Return [x, y] of the center of cell containing provided text 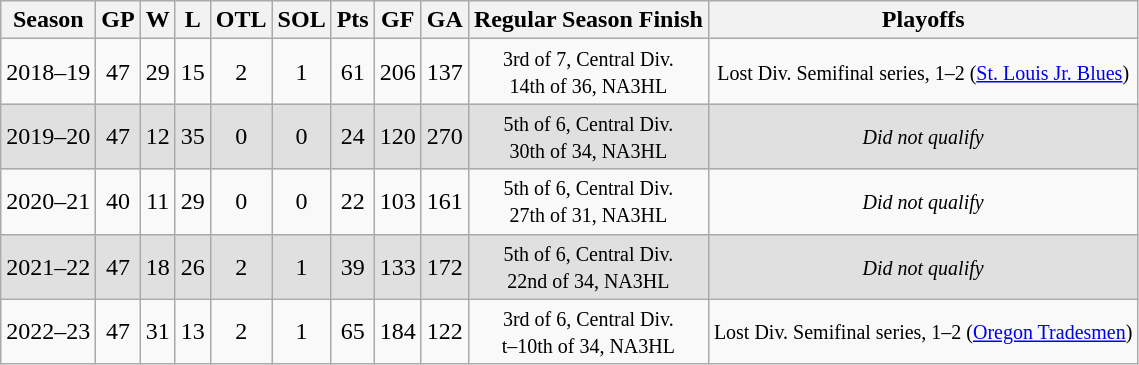
3rd of 6, Central Div.t–10th of 34, NA3HL [588, 332]
40 [118, 202]
Playoffs [923, 20]
39 [352, 266]
SOL [302, 20]
2021–22 [48, 266]
GP [118, 20]
2019–20 [48, 136]
11 [158, 202]
Pts [352, 20]
GA [444, 20]
161 [444, 202]
Lost Div. Semifinal series, 1–2 (St. Louis Jr. Blues) [923, 72]
2018–19 [48, 72]
2022–23 [48, 332]
12 [158, 136]
206 [398, 72]
Season [48, 20]
65 [352, 332]
5th of 6, Central Div.27th of 31, NA3HL [588, 202]
L [192, 20]
26 [192, 266]
133 [398, 266]
103 [398, 202]
5th of 6, Central Div.30th of 34, NA3HL [588, 136]
W [158, 20]
13 [192, 332]
270 [444, 136]
172 [444, 266]
137 [444, 72]
Regular Season Finish [588, 20]
OTL [241, 20]
122 [444, 332]
Lost Div. Semifinal series, 1–2 (Oregon Tradesmen) [923, 332]
31 [158, 332]
3rd of 7, Central Div.14th of 36, NA3HL [588, 72]
24 [352, 136]
5th of 6, Central Div.22nd of 34, NA3HL [588, 266]
15 [192, 72]
120 [398, 136]
61 [352, 72]
35 [192, 136]
18 [158, 266]
22 [352, 202]
184 [398, 332]
GF [398, 20]
2020–21 [48, 202]
